From the cell containing the given text, extract its center point as (X, Y) coordinate. 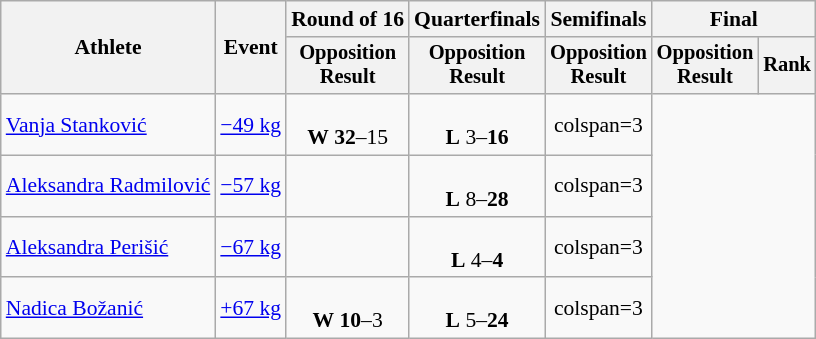
Nadica Božanić (108, 308)
+67 kg (250, 308)
L 3–16 (477, 124)
−67 kg (250, 248)
Vanja Stanković (108, 124)
Aleksandra Perišić (108, 248)
L 4–4 (477, 248)
Semifinals (598, 19)
L 8–28 (477, 186)
Quarterfinals (477, 19)
W 32–15 (348, 124)
Athlete (108, 48)
Rank (787, 66)
W 10–3 (348, 308)
−49 kg (250, 124)
Round of 16 (348, 19)
L 5–24 (477, 308)
−57 kg (250, 186)
Event (250, 48)
Aleksandra Radmilović (108, 186)
Final (734, 19)
